Detect which cell encompasses the target text, then output its (x, y) center coordinate. 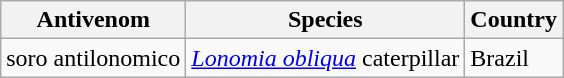
Species (326, 20)
Country (514, 20)
soro antilonomico (94, 58)
Lonomia obliqua caterpillar (326, 58)
Antivenom (94, 20)
Brazil (514, 58)
